Find where the given text appears and provide that cell's center as [X, Y] coordinate. 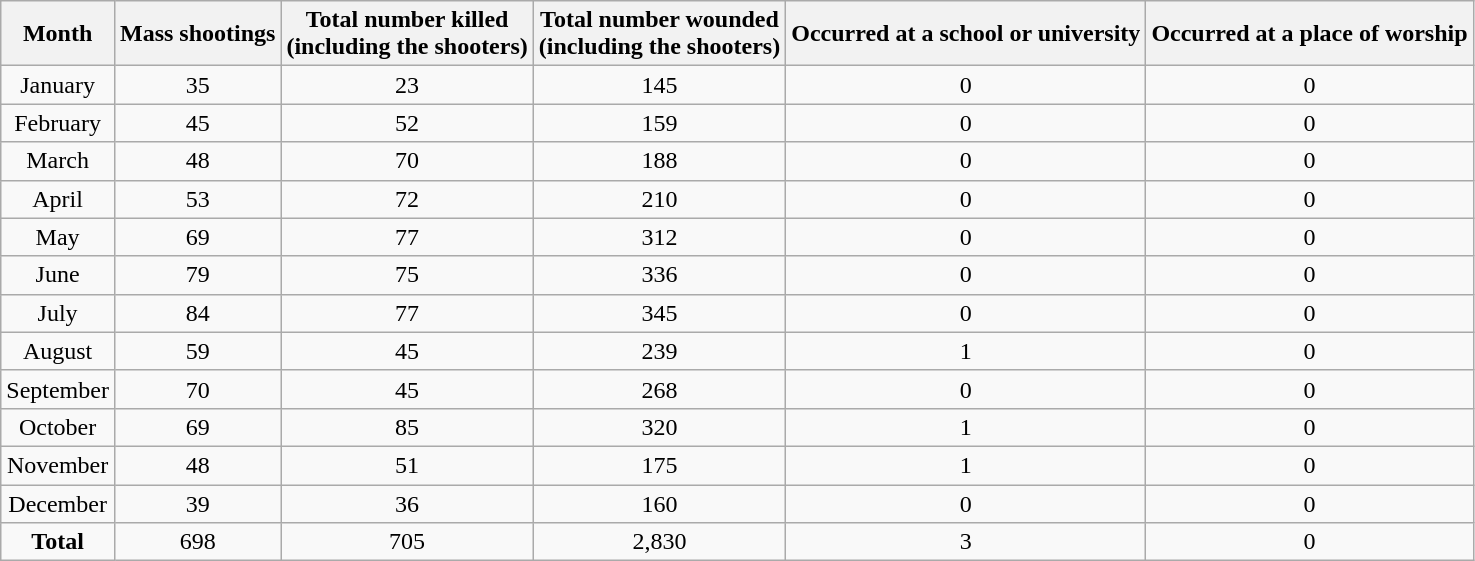
145 [659, 85]
75 [407, 275]
35 [197, 85]
April [58, 199]
February [58, 123]
159 [659, 123]
336 [659, 275]
July [58, 313]
79 [197, 275]
August [58, 351]
345 [659, 313]
December [58, 503]
3 [966, 542]
Mass shootings [197, 34]
January [58, 85]
53 [197, 199]
Occurred at a school or university [966, 34]
268 [659, 389]
39 [197, 503]
23 [407, 85]
84 [197, 313]
72 [407, 199]
210 [659, 199]
Total number wounded (including the shooters) [659, 34]
52 [407, 123]
160 [659, 503]
November [58, 465]
59 [197, 351]
312 [659, 237]
June [58, 275]
705 [407, 542]
85 [407, 427]
October [58, 427]
188 [659, 161]
2,830 [659, 542]
698 [197, 542]
Total [58, 542]
March [58, 161]
51 [407, 465]
Occurred at a place of worship [1310, 34]
36 [407, 503]
175 [659, 465]
Month [58, 34]
May [58, 237]
Total number killed(including the shooters) [407, 34]
239 [659, 351]
320 [659, 427]
September [58, 389]
